Detect which cell encompasses the target text, then output its [X, Y] center coordinate. 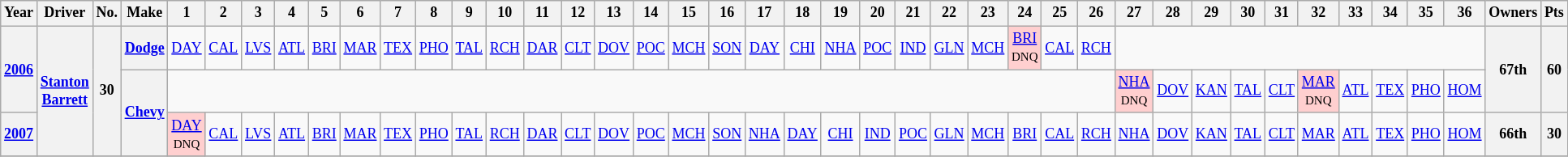
21 [913, 13]
DAYDNQ [187, 134]
8 [433, 13]
6 [360, 13]
4 [292, 13]
NHADNQ [1134, 91]
34 [1390, 13]
Chevy [144, 113]
10 [505, 13]
29 [1212, 13]
27 [1134, 13]
25 [1059, 13]
18 [802, 13]
Pts [1554, 13]
35 [1426, 13]
16 [727, 13]
28 [1173, 13]
22 [949, 13]
20 [878, 13]
32 [1318, 13]
15 [689, 13]
23 [988, 13]
BRIDNQ [1025, 48]
13 [614, 13]
11 [542, 13]
24 [1025, 13]
33 [1355, 13]
7 [398, 13]
Make [144, 13]
3 [258, 13]
66th [1514, 134]
Owners [1514, 13]
2 [224, 13]
1 [187, 13]
No. [107, 13]
17 [765, 13]
60 [1554, 70]
12 [578, 13]
Driver [65, 13]
26 [1096, 13]
31 [1282, 13]
36 [1465, 13]
67th [1514, 70]
19 [840, 13]
2007 [19, 134]
9 [469, 13]
Dodge [144, 48]
2006 [19, 70]
Year [19, 13]
MARDNQ [1318, 91]
Stanton Barrett [65, 91]
5 [324, 13]
14 [651, 13]
